Find where the given text appears and provide that cell's center as (x, y) coordinate. 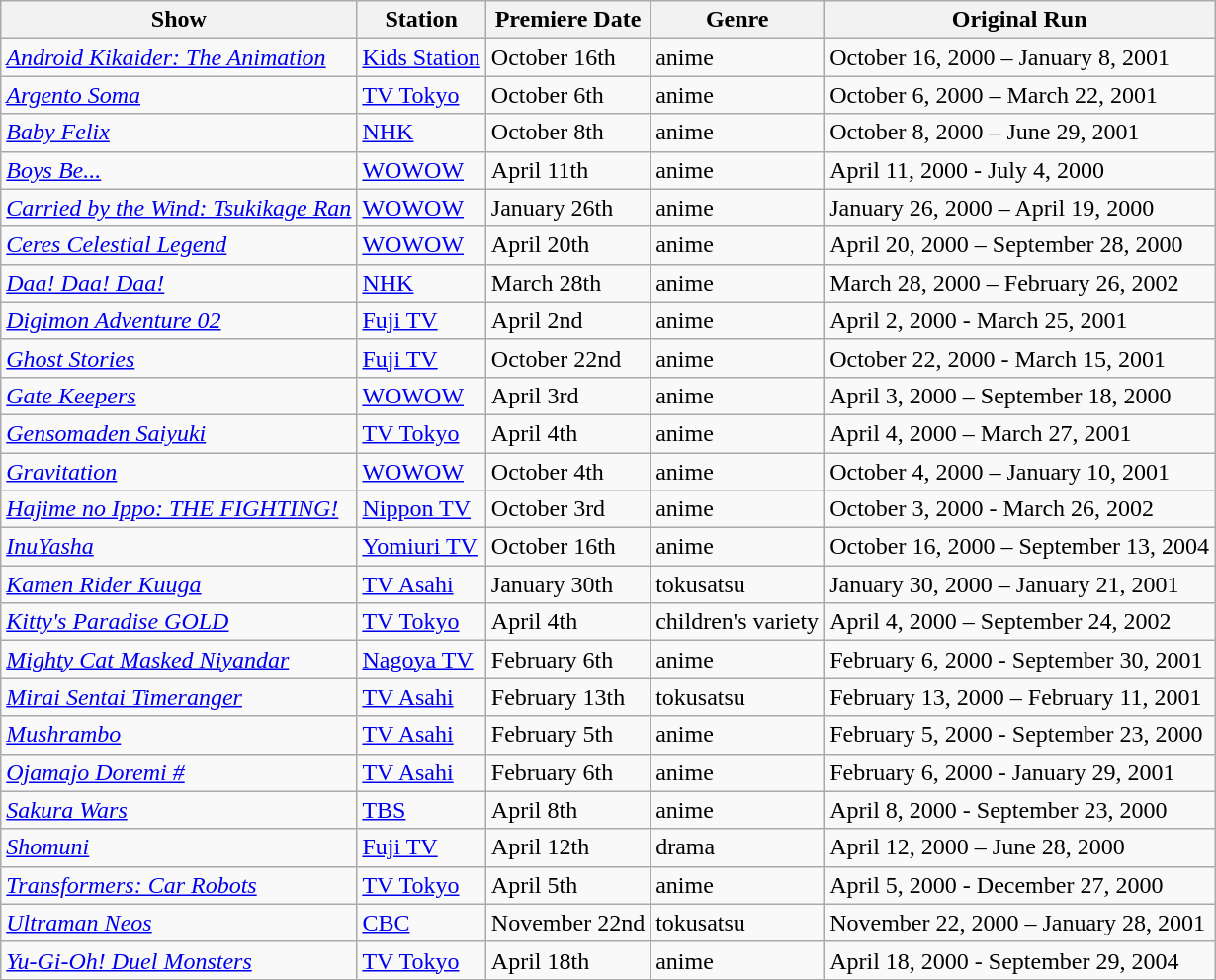
April 3rd (567, 396)
January 30, 2000 – January 21, 2001 (1020, 584)
InuYasha (179, 547)
October 6, 2000 – March 22, 2001 (1020, 95)
February 5, 2000 - September 23, 2000 (1020, 735)
Sakura Wars (179, 810)
children's variety (738, 622)
Gate Keepers (179, 396)
October 8th (567, 133)
October 3rd (567, 509)
Transformers: Car Robots (179, 885)
April 5th (567, 885)
October 22nd (567, 358)
Hajime no Ippo: THE FIGHTING! (179, 509)
February 5th (567, 735)
April 20th (567, 245)
October 6th (567, 95)
Daa! Daa! Daa! (179, 283)
CBC (421, 923)
February 13, 2000 – February 11, 2001 (1020, 697)
Gravitation (179, 472)
April 18, 2000 - September 29, 2004 (1020, 960)
Mirai Sentai Timeranger (179, 697)
Mushrambo (179, 735)
Digimon Adventure 02 (179, 320)
Kids Station (421, 57)
April 11th (567, 170)
April 12, 2000 – June 28, 2000 (1020, 847)
Ultraman Neos (179, 923)
Boys Be... (179, 170)
January 30th (567, 584)
Premiere Date (567, 20)
Kamen Rider Kuuga (179, 584)
Station (421, 20)
Shomuni (179, 847)
October 8, 2000 – June 29, 2001 (1020, 133)
Genre (738, 20)
April 3, 2000 – September 18, 2000 (1020, 396)
October 3, 2000 - March 26, 2002 (1020, 509)
February 6, 2000 - January 29, 2001 (1020, 772)
October 22, 2000 - March 15, 2001 (1020, 358)
October 16, 2000 – September 13, 2004 (1020, 547)
Argento Soma (179, 95)
Show (179, 20)
October 16, 2000 – January 8, 2001 (1020, 57)
Yu-Gi-Oh! Duel Monsters (179, 960)
Carried by the Wind: Tsukikage Ran (179, 208)
March 28, 2000 – February 26, 2002 (1020, 283)
Baby Felix (179, 133)
January 26th (567, 208)
Nagoya TV (421, 660)
April 20, 2000 – September 28, 2000 (1020, 245)
Mighty Cat Masked Niyandar (179, 660)
Yomiuri TV (421, 547)
April 11, 2000 - July 4, 2000 (1020, 170)
April 2, 2000 - March 25, 2001 (1020, 320)
Ojamajo Doremi # (179, 772)
April 8, 2000 - September 23, 2000 (1020, 810)
Nippon TV (421, 509)
February 13th (567, 697)
Android Kikaider: The Animation (179, 57)
November 22, 2000 – January 28, 2001 (1020, 923)
February 6, 2000 - September 30, 2001 (1020, 660)
April 2nd (567, 320)
Ghost Stories (179, 358)
Ceres Celestial Legend (179, 245)
April 12th (567, 847)
November 22nd (567, 923)
April 5, 2000 - December 27, 2000 (1020, 885)
Original Run (1020, 20)
April 4, 2000 – March 27, 2001 (1020, 433)
January 26, 2000 – April 19, 2000 (1020, 208)
Kitty's Paradise GOLD (179, 622)
April 18th (567, 960)
April 4, 2000 – September 24, 2002 (1020, 622)
October 4, 2000 – January 10, 2001 (1020, 472)
drama (738, 847)
October 4th (567, 472)
TBS (421, 810)
March 28th (567, 283)
Gensomaden Saiyuki (179, 433)
April 8th (567, 810)
